Find where the given text appears and provide that cell's center as [x, y] coordinate. 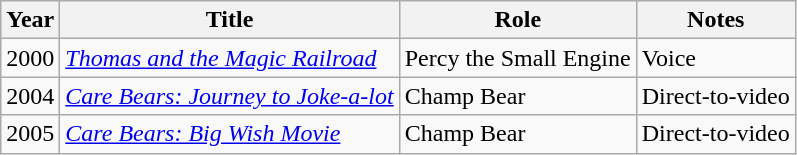
2005 [30, 134]
Percy the Small Engine [518, 58]
Voice [716, 58]
2004 [30, 96]
Care Bears: Journey to Joke-a-lot [230, 96]
Notes [716, 20]
Role [518, 20]
Year [30, 20]
2000 [30, 58]
Thomas and the Magic Railroad [230, 58]
Title [230, 20]
Care Bears: Big Wish Movie [230, 134]
